Detect which cell encompasses the target text, then output its [X, Y] center coordinate. 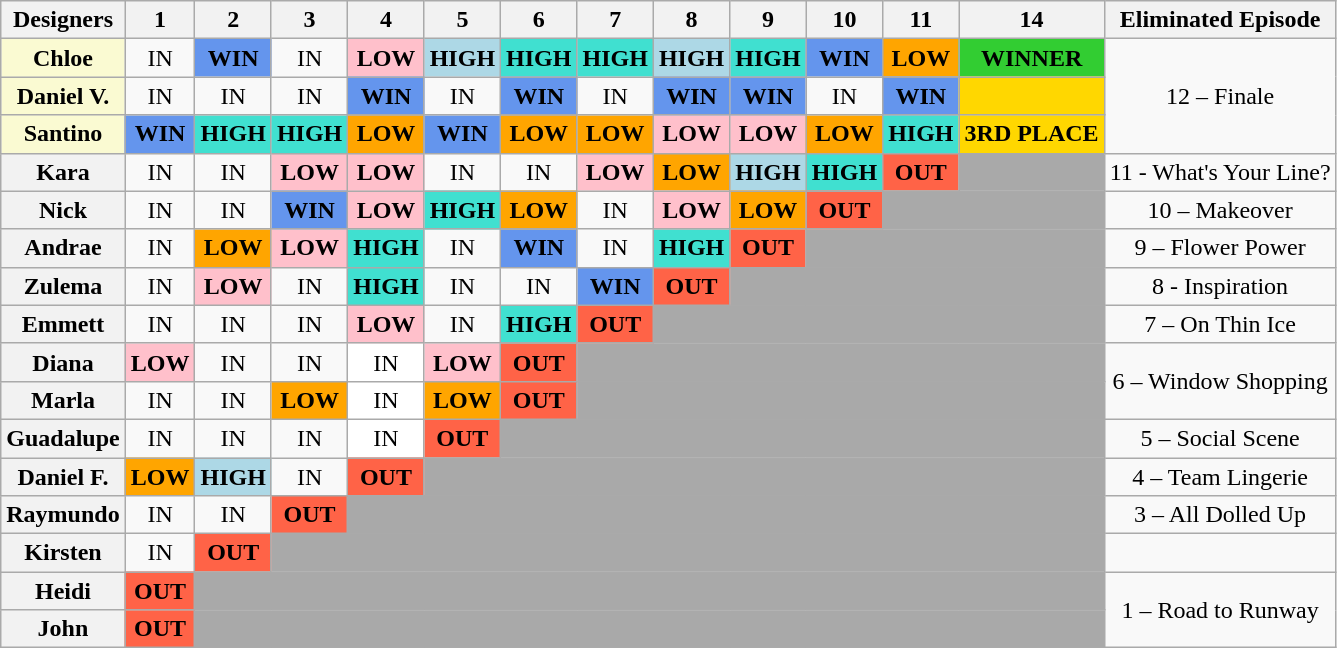
1 – Road to Runway [1220, 610]
12 – Finale [1220, 96]
4 [386, 20]
Kirsten [63, 553]
Andrae [63, 248]
9 – Flower Power [1220, 248]
10 [844, 20]
6 – Window Shopping [1220, 381]
11 [921, 20]
Nick [63, 210]
8 - Inspiration [1220, 286]
3 – All Dolled Up [1220, 515]
4 – Team Lingerie [1220, 477]
John [63, 629]
14 [1032, 20]
Heidi [63, 591]
10 – Makeover [1220, 210]
Daniel V. [63, 96]
Daniel F. [63, 477]
Zulema [63, 286]
Diana [63, 362]
WINNER [1032, 58]
Marla [63, 400]
1 [160, 20]
3RD PLACE [1032, 134]
5 [462, 20]
Guadalupe [63, 438]
7 – On Thin Ice [1220, 324]
Kara [63, 172]
8 [691, 20]
6 [539, 20]
Raymundo [63, 515]
2 [233, 20]
5 – Social Scene [1220, 438]
Emmett [63, 324]
7 [615, 20]
Santino [63, 134]
9 [768, 20]
Designers [63, 20]
Chloe [63, 58]
11 - What's Your Line? [1220, 172]
3 [309, 20]
Eliminated Episode [1220, 20]
